Find where the given text appears and provide that cell's center as [X, Y] coordinate. 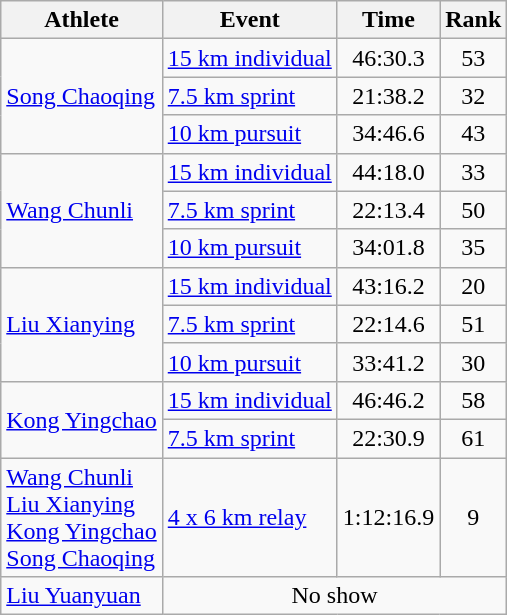
Wang ChunliLiu XianyingKong YingchaoSong Chaoqing [82, 518]
44:18.0 [388, 172]
No show [334, 596]
Event [250, 20]
43:16.2 [388, 286]
46:46.2 [388, 400]
35 [474, 248]
9 [474, 518]
22:13.4 [388, 210]
34:01.8 [388, 248]
4 x 6 km relay [250, 518]
Wang Chunli [82, 210]
58 [474, 400]
Athlete [82, 20]
Liu Yuanyuan [82, 596]
50 [474, 210]
Song Chaoqing [82, 96]
61 [474, 438]
Liu Xianying [82, 324]
Rank [474, 20]
21:38.2 [388, 96]
53 [474, 58]
51 [474, 324]
1:12:16.9 [388, 518]
20 [474, 286]
46:30.3 [388, 58]
32 [474, 96]
30 [474, 362]
34:46.6 [388, 134]
Time [388, 20]
43 [474, 134]
33 [474, 172]
22:14.6 [388, 324]
Kong Yingchao [82, 419]
22:30.9 [388, 438]
33:41.2 [388, 362]
